Provide the [x, y] coordinate of the cell's center where the given text is located.  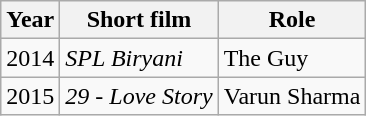
The Guy [292, 58]
SPL Biryani [139, 58]
2015 [30, 96]
Year [30, 20]
2014 [30, 58]
29 - Love Story [139, 96]
Varun Sharma [292, 96]
Short film [139, 20]
Role [292, 20]
